Search for the cell housing the specified text and yield its [x, y] center coordinate. 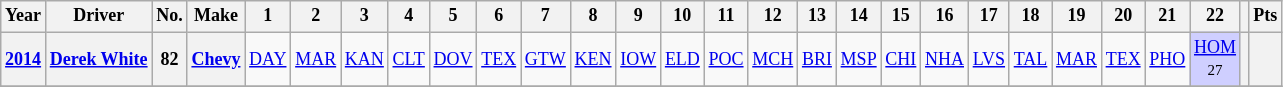
No. [170, 16]
11 [726, 16]
1 [268, 16]
19 [1077, 16]
MSP [858, 59]
2 [316, 16]
17 [988, 16]
ELD [683, 59]
13 [818, 16]
3 [364, 16]
Make [216, 16]
12 [773, 16]
TAL [1030, 59]
CHI [901, 59]
Pts [1266, 16]
Year [24, 16]
21 [1168, 16]
HOM27 [1216, 59]
DAY [268, 59]
Driver [98, 16]
8 [593, 16]
15 [901, 16]
5 [453, 16]
18 [1030, 16]
PHO [1168, 59]
20 [1123, 16]
Chevy [216, 59]
16 [945, 16]
7 [546, 16]
10 [683, 16]
4 [408, 16]
IOW [638, 59]
6 [499, 16]
GTW [546, 59]
22 [1216, 16]
9 [638, 16]
CLT [408, 59]
NHA [945, 59]
82 [170, 59]
BRI [818, 59]
DOV [453, 59]
14 [858, 16]
POC [726, 59]
MCH [773, 59]
KAN [364, 59]
LVS [988, 59]
2014 [24, 59]
Derek White [98, 59]
KEN [593, 59]
